Search for the cell housing the specified text and yield its (X, Y) center coordinate. 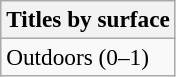
Outdoors (0–1) (88, 57)
Titles by surface (88, 19)
